Determine the [X, Y] coordinate at the center of the cell enclosing the given text.  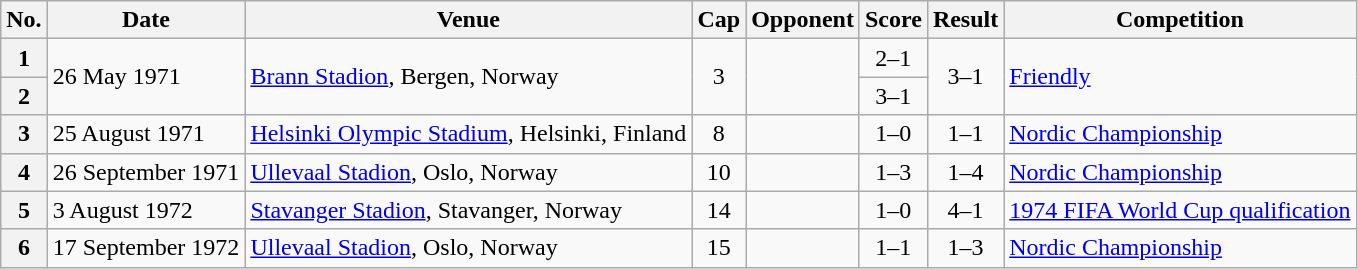
Result [965, 20]
Stavanger Stadion, Stavanger, Norway [468, 210]
Brann Stadion, Bergen, Norway [468, 77]
1974 FIFA World Cup qualification [1180, 210]
Date [146, 20]
No. [24, 20]
Score [893, 20]
Helsinki Olympic Stadium, Helsinki, Finland [468, 134]
Cap [719, 20]
4 [24, 172]
1 [24, 58]
25 August 1971 [146, 134]
Competition [1180, 20]
10 [719, 172]
26 May 1971 [146, 77]
Friendly [1180, 77]
Venue [468, 20]
8 [719, 134]
Opponent [803, 20]
1–4 [965, 172]
26 September 1971 [146, 172]
17 September 1972 [146, 248]
2–1 [893, 58]
6 [24, 248]
5 [24, 210]
15 [719, 248]
3 August 1972 [146, 210]
4–1 [965, 210]
2 [24, 96]
14 [719, 210]
